Search for the cell housing the specified text and yield its [X, Y] center coordinate. 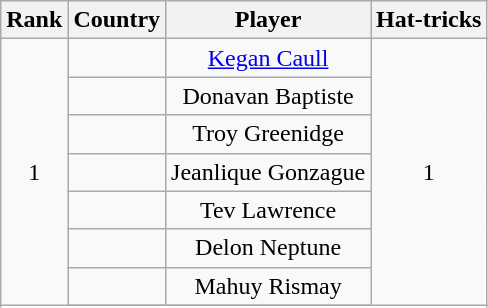
Jeanlique Gonzague [268, 172]
Player [268, 20]
Tev Lawrence [268, 210]
Kegan Caull [268, 58]
Country [117, 20]
Hat-tricks [429, 20]
Delon Neptune [268, 248]
Rank [34, 20]
Donavan Baptiste [268, 96]
Mahuy Rismay [268, 286]
Troy Greenidge [268, 134]
